Search for the cell housing the specified text and yield its (X, Y) center coordinate. 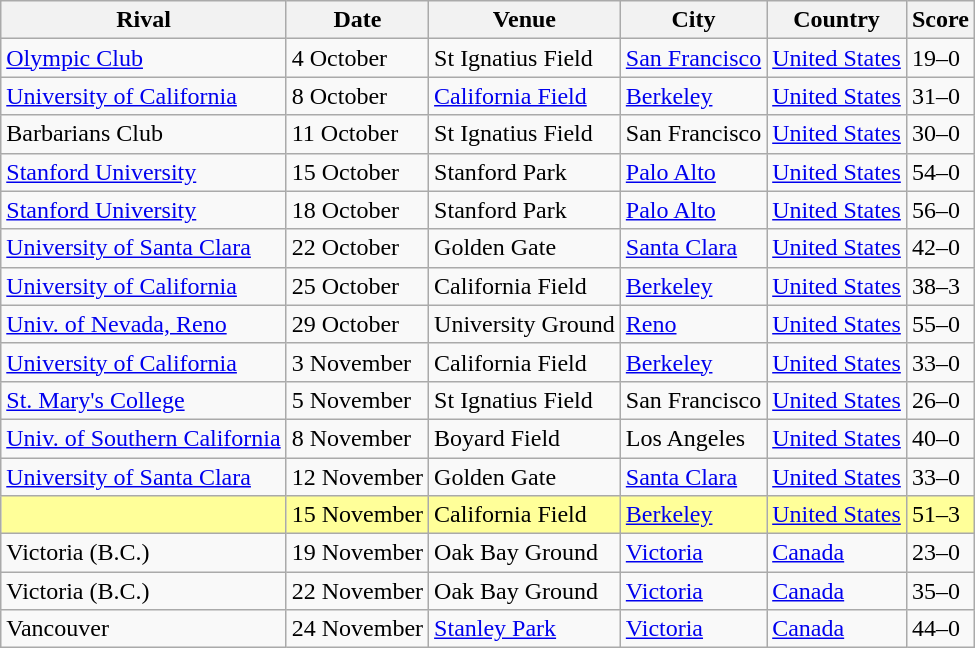
26–0 (940, 400)
Los Angeles (693, 438)
51–3 (940, 515)
8 November (357, 438)
23–0 (940, 553)
Univ. of Nevada, Reno (144, 324)
15 November (357, 515)
Vancouver (144, 629)
22 November (357, 591)
19–0 (940, 58)
Reno (693, 324)
8 October (357, 96)
22 October (357, 248)
11 October (357, 134)
29 October (357, 324)
Barbarians Club (144, 134)
30–0 (940, 134)
Date (357, 20)
4 October (357, 58)
54–0 (940, 172)
24 November (357, 629)
Univ. of Southern California (144, 438)
Olympic Club (144, 58)
25 October (357, 286)
Boyard Field (525, 438)
Stanley Park (525, 629)
19 November (357, 553)
38–3 (940, 286)
St. Mary's College (144, 400)
42–0 (940, 248)
12 November (357, 477)
5 November (357, 400)
Score (940, 20)
Rival (144, 20)
40–0 (940, 438)
Country (837, 20)
15 October (357, 172)
18 October (357, 210)
56–0 (940, 210)
31–0 (940, 96)
35–0 (940, 591)
City (693, 20)
55–0 (940, 324)
44–0 (940, 629)
University Ground (525, 324)
3 November (357, 362)
Venue (525, 20)
